Pinpoint the cell where the given text exists, returning its (x, y) midpoint coordinate. 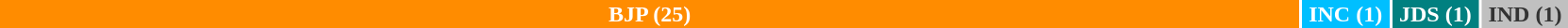
BJP (25) (649, 14)
INC (1) (1345, 14)
IND (1) (1525, 14)
JDS (1) (1435, 14)
